Determine the [x, y] coordinate at the center of the cell enclosing the given text.  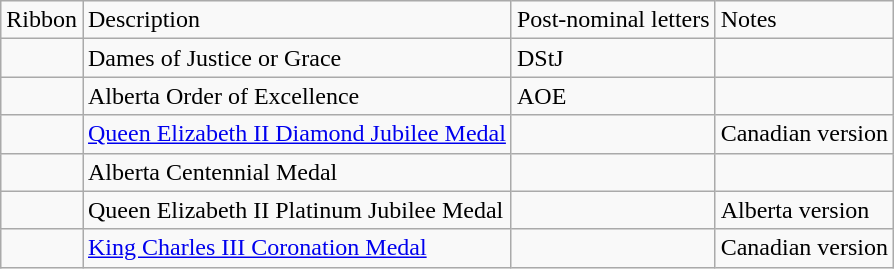
Alberta Centennial Medal [296, 172]
Alberta version [804, 210]
Dames of Justice or Grace [296, 58]
Notes [804, 20]
Description [296, 20]
AOE [613, 96]
King Charles III Coronation Medal [296, 248]
Post-nominal letters [613, 20]
Queen Elizabeth II Platinum Jubilee Medal [296, 210]
Queen Elizabeth II Diamond Jubilee Medal [296, 134]
Ribbon [42, 20]
DStJ [613, 58]
Alberta Order of Excellence [296, 96]
